Extract the (x, y) coordinate from the center of the cell holding the provided text.  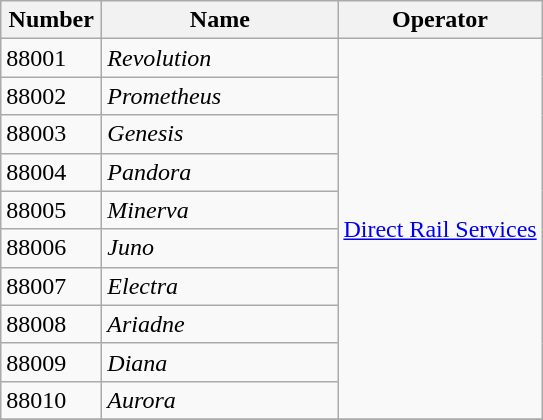
Genesis (220, 134)
Name (220, 20)
88004 (52, 172)
Juno (220, 248)
Prometheus (220, 96)
Pandora (220, 172)
88003 (52, 134)
88002 (52, 96)
88007 (52, 286)
88008 (52, 324)
Aurora (220, 400)
88005 (52, 210)
Minerva (220, 210)
88009 (52, 362)
Electra (220, 286)
Number (52, 20)
88001 (52, 58)
Revolution (220, 58)
Diana (220, 362)
88010 (52, 400)
88006 (52, 248)
Ariadne (220, 324)
Operator (440, 20)
Direct Rail Services (440, 230)
